Return the [x, y] coordinate for the center point of the cell that contains the specified text.  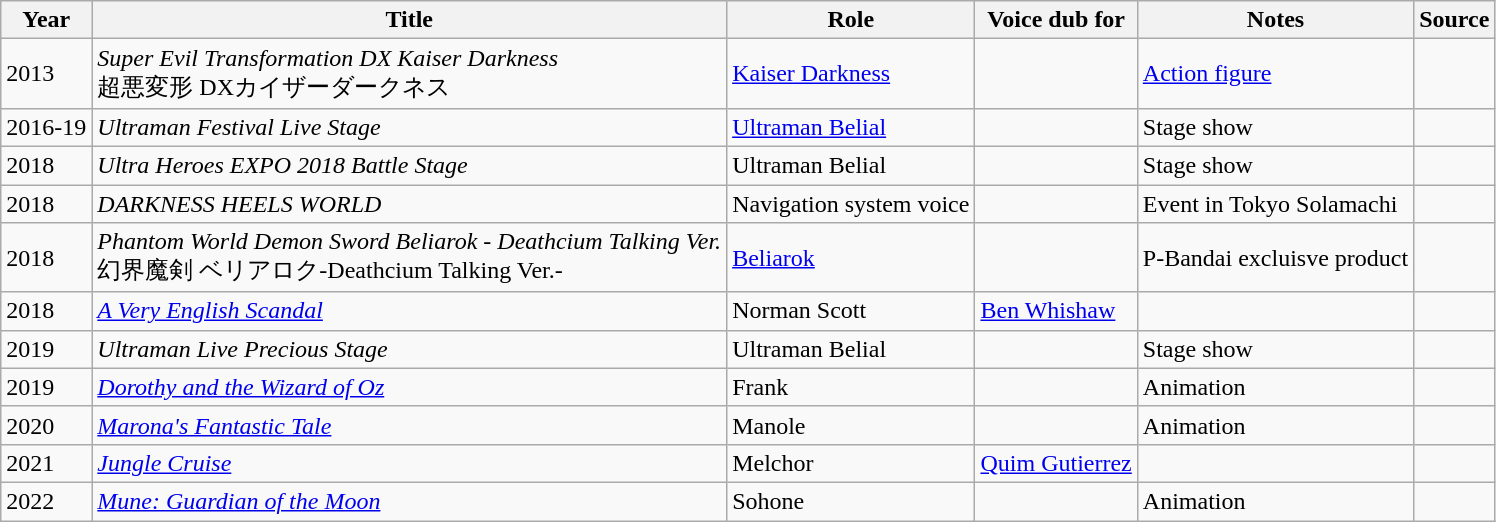
Phantom World Demon Sword Beliarok - Deathcium Talking Ver.幻界魔剣 ベリアロク-Deathcium Talking Ver.- [410, 258]
2013 [46, 74]
Dorothy and the Wizard of Oz [410, 387]
Ben Whishaw [1056, 311]
Source [1454, 20]
Mune: Guardian of the Moon [410, 501]
Event in Tokyo Solamachi [1275, 203]
Kaiser Darkness [851, 74]
Quim Gutierrez [1056, 463]
Super Evil Transformation DX Kaiser Darkness超悪変形 DXカイザーダークネス [410, 74]
Year [46, 20]
Ultraman Festival Live Stage [410, 127]
Jungle Cruise [410, 463]
DARKNESS HEELS WORLD [410, 203]
A Very English Scandal [410, 311]
Navigation system voice [851, 203]
P-Bandai excluisve product [1275, 258]
Role [851, 20]
Marona's Fantastic Tale [410, 425]
Frank [851, 387]
2021 [46, 463]
Norman Scott [851, 311]
2016-19 [46, 127]
Ultra Heroes EXPO 2018 Battle Stage [410, 165]
Ultraman Live Precious Stage [410, 349]
Voice dub for [1056, 20]
Beliarok [851, 258]
Notes [1275, 20]
2020 [46, 425]
Sohone [851, 501]
2022 [46, 501]
Title [410, 20]
Melchor [851, 463]
Action figure [1275, 74]
Manole [851, 425]
